Detect which cell encompasses the target text, then output its [x, y] center coordinate. 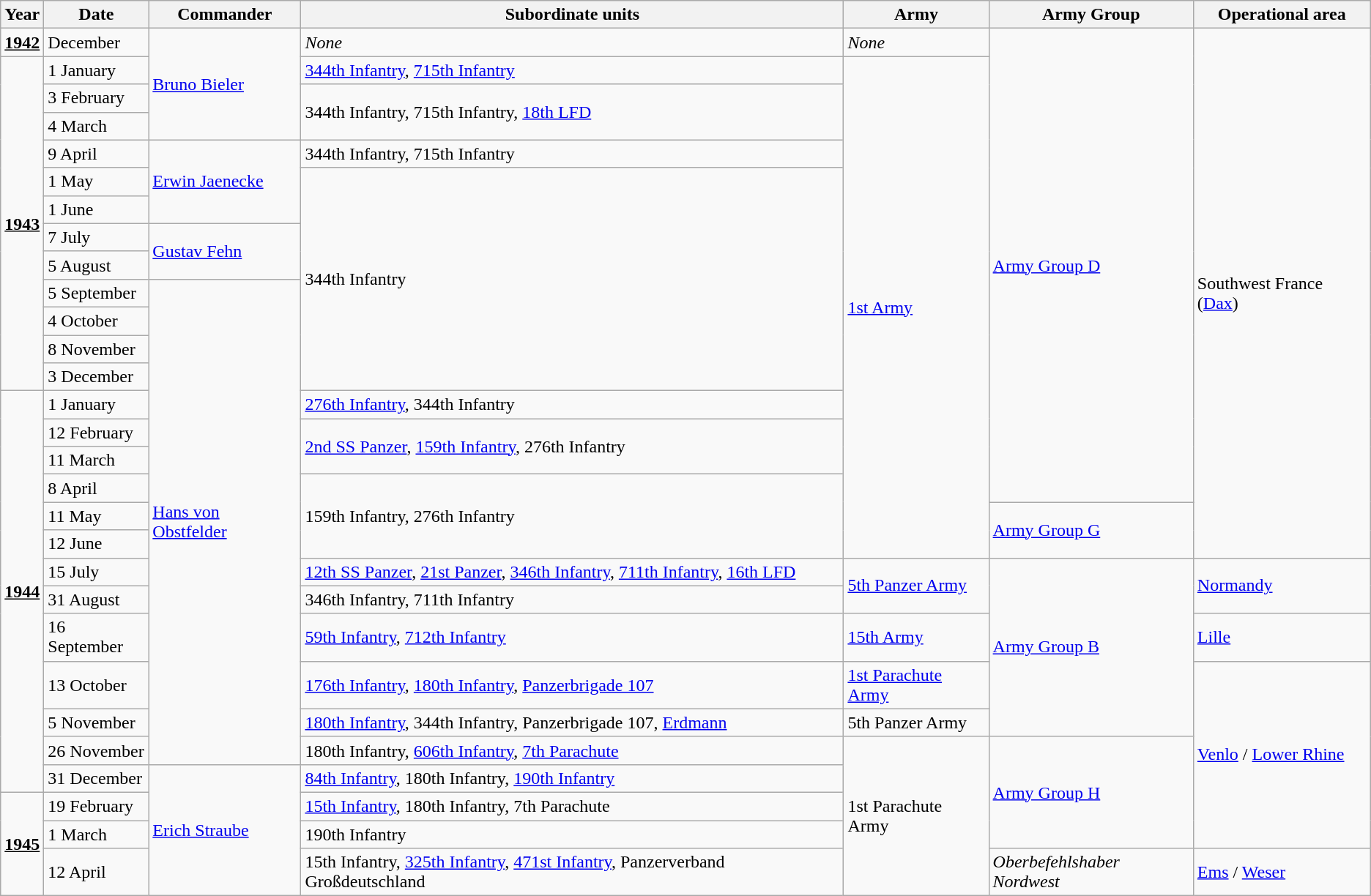
26 November [97, 750]
11 May [97, 516]
December [97, 42]
1st Army [916, 307]
15th Infantry, 180th Infantry, 7th Parachute [573, 806]
1 March [97, 834]
3 February [97, 98]
11 March [97, 460]
3 December [97, 377]
5 August [97, 265]
9 April [97, 154]
344th Infantry [573, 279]
276th Infantry, 344th Infantry [573, 405]
Erich Straube [225, 830]
4 March [97, 126]
16 September [97, 637]
Year [22, 15]
Commander [225, 15]
12 February [97, 433]
Army [916, 15]
Army Group H [1091, 792]
159th Infantry, 276th Infantry [573, 516]
19 February [97, 806]
15th Army [916, 637]
1942 [22, 42]
Ems / Weser [1282, 873]
84th Infantry, 180th Infantry, 190th Infantry [573, 778]
Southwest France (Dax) [1282, 293]
59th Infantry, 712th Infantry [573, 637]
Army Group D [1091, 265]
1 June [97, 209]
Venlo / Lower Rhine [1282, 754]
2nd SS Panzer, 159th Infantry, 276th Infantry [573, 447]
Army Group B [1091, 647]
Lille [1282, 637]
8 April [97, 488]
Operational area [1282, 15]
Army Group [1091, 15]
7 July [97, 237]
12 April [97, 873]
346th Infantry, 711th Infantry [573, 600]
1945 [22, 843]
Oberbefehlshaber Nordwest [1091, 873]
31 December [97, 778]
Erwin Jaenecke [225, 182]
Army Group G [1091, 530]
5 November [97, 723]
176th Infantry, 180th Infantry, Panzerbrigade 107 [573, 685]
31 August [97, 600]
180th Infantry, 344th Infantry, Panzerbrigade 107, Erdmann [573, 723]
Hans von Obstfelder [225, 521]
1943 [22, 224]
12 June [97, 544]
Bruno Bieler [225, 84]
8 November [97, 349]
Gustav Fehn [225, 251]
Normandy [1282, 586]
15th Infantry, 325th Infantry, 471st Infantry, Panzerverband Großdeutschland [573, 873]
12th SS Panzer, 21st Panzer, 346th Infantry, 711th Infantry, 16th LFD [573, 572]
4 October [97, 321]
Date [97, 15]
13 October [97, 685]
190th Infantry [573, 834]
Subordinate units [573, 15]
180th Infantry, 606th Infantry, 7th Parachute [573, 750]
344th Infantry, 715th Infantry, 18th LFD [573, 112]
5 September [97, 293]
1944 [22, 591]
1 May [97, 182]
15 July [97, 572]
